Return the (x, y) coordinate for the center point of the cell that contains the specified text.  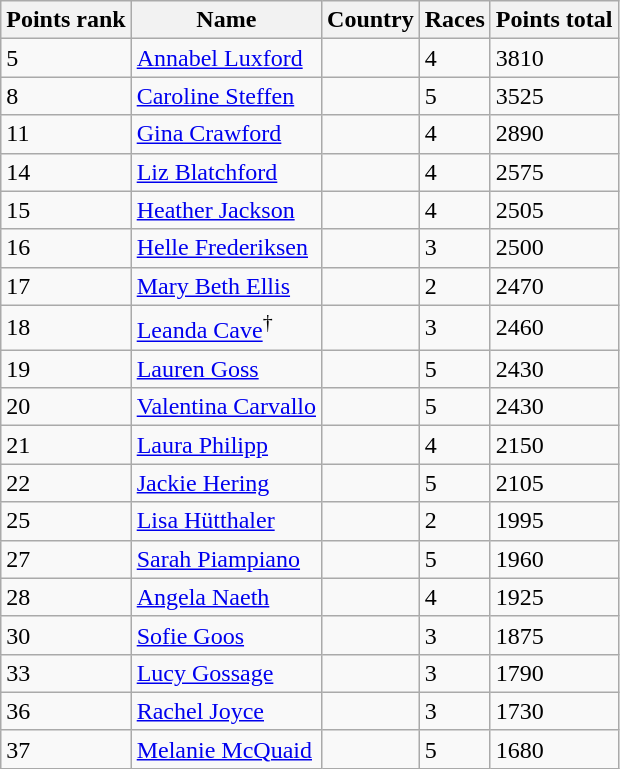
Valentina Carvallo (226, 407)
1875 (554, 635)
1790 (554, 673)
Sarah Piampiano (226, 559)
19 (66, 369)
Helle Frederiksen (226, 248)
3810 (554, 58)
3525 (554, 96)
1730 (554, 711)
Heather Jackson (226, 210)
Gina Crawford (226, 134)
Points total (554, 20)
2460 (554, 328)
Lauren Goss (226, 369)
Leanda Cave† (226, 328)
17 (66, 286)
Annabel Luxford (226, 58)
27 (66, 559)
Points rank (66, 20)
37 (66, 749)
Name (226, 20)
25 (66, 521)
Sofie Goos (226, 635)
Laura Philipp (226, 445)
Rachel Joyce (226, 711)
Melanie McQuaid (226, 749)
2890 (554, 134)
1995 (554, 521)
14 (66, 172)
Angela Naeth (226, 597)
20 (66, 407)
8 (66, 96)
Mary Beth Ellis (226, 286)
2575 (554, 172)
33 (66, 673)
28 (66, 597)
1680 (554, 749)
1925 (554, 597)
11 (66, 134)
Caroline Steffen (226, 96)
1960 (554, 559)
16 (66, 248)
2105 (554, 483)
Liz Blatchford (226, 172)
Races (454, 20)
21 (66, 445)
30 (66, 635)
Country (371, 20)
Jackie Hering (226, 483)
2470 (554, 286)
36 (66, 711)
Lisa Hütthaler (226, 521)
15 (66, 210)
2150 (554, 445)
2505 (554, 210)
18 (66, 328)
2500 (554, 248)
Lucy Gossage (226, 673)
22 (66, 483)
